Search for the cell housing the specified text and yield its (X, Y) center coordinate. 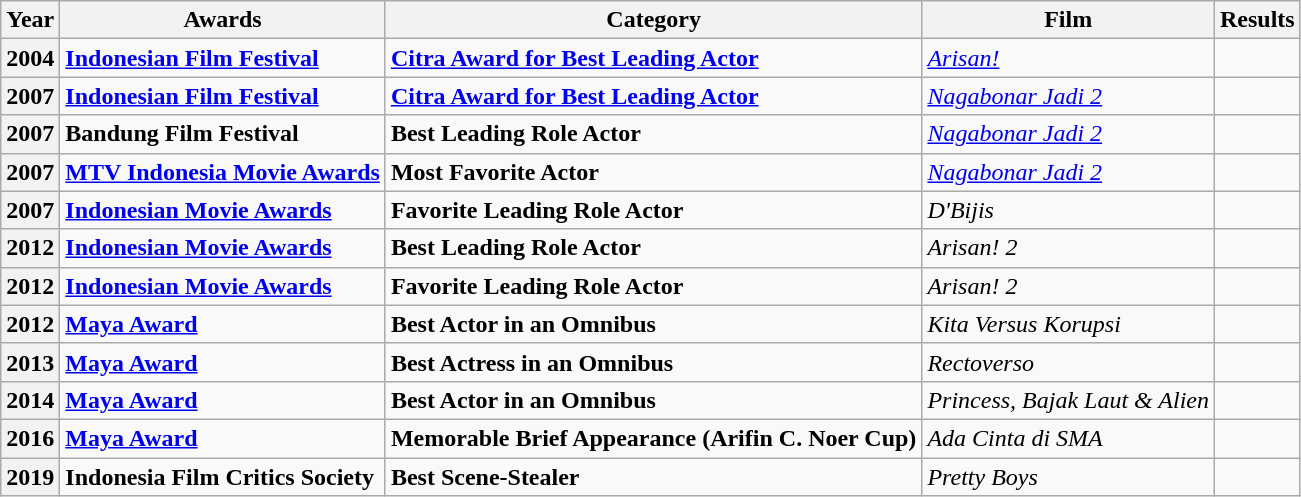
Memorable Brief Appearance (Arifin C. Noer Cup) (654, 438)
Rectoverso (1068, 362)
Best Actress in an Omnibus (654, 362)
Bandung Film Festival (223, 134)
Arisan! (1068, 58)
2004 (30, 58)
MTV Indonesia Movie Awards (223, 172)
Kita Versus Korupsi (1068, 324)
2016 (30, 438)
2014 (30, 400)
Most Favorite Actor (654, 172)
2019 (30, 477)
Princess, Bajak Laut & Alien (1068, 400)
Category (654, 20)
2013 (30, 362)
D'Bijis (1068, 210)
Results (1257, 20)
Best Scene-Stealer (654, 477)
Film (1068, 20)
Awards (223, 20)
Indonesia Film Critics Society (223, 477)
Ada Cinta di SMA (1068, 438)
Year (30, 20)
Pretty Boys (1068, 477)
